Capture the cell that displays the provided text and extract its [X, Y] central coordinate. 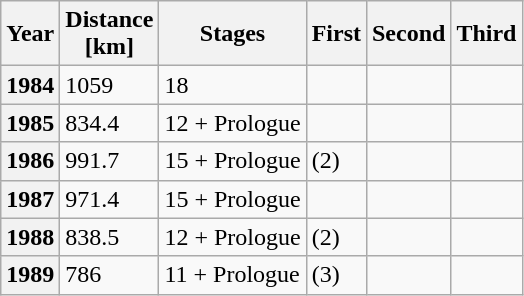
Third [486, 34]
971.4 [110, 199]
Year [30, 34]
838.5 [110, 237]
1988 [30, 237]
Second [408, 34]
(3) [336, 275]
786 [110, 275]
1985 [30, 123]
1987 [30, 199]
11 + Prologue [232, 275]
991.7 [110, 161]
First [336, 34]
834.4 [110, 123]
1986 [30, 161]
Stages [232, 34]
1989 [30, 275]
1059 [110, 85]
18 [232, 85]
Distance[km] [110, 34]
1984 [30, 85]
